Find where the given text appears and provide that cell's center as [x, y] coordinate. 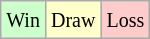
Loss [126, 20]
Draw [72, 20]
Win [24, 20]
